Output the [x, y] coordinate of the center of the cell containing the given text.  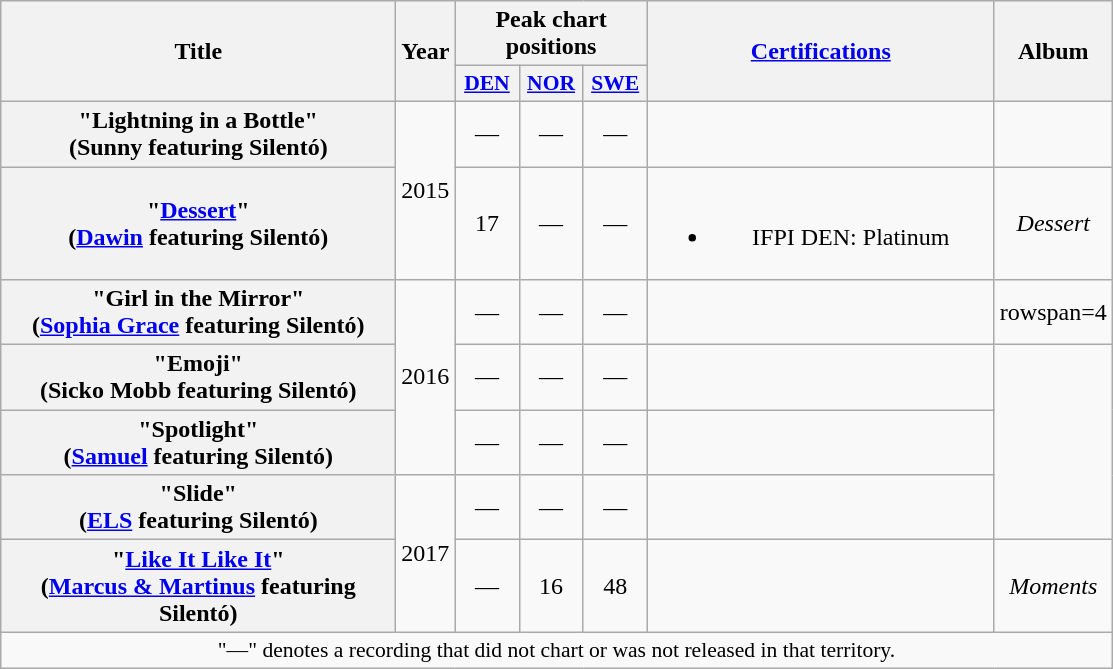
IFPI DEN: Platinum [820, 222]
Certifications [820, 52]
Moments [1053, 586]
2016 [426, 378]
"Slide"(ELS featuring Silentó) [198, 508]
Peak chart positions [551, 34]
Year [426, 52]
"Girl in the Mirror"(Sophia Grace featuring Silentó) [198, 312]
Album [1053, 52]
2015 [426, 190]
"Spotlight"(Samuel featuring Silentó) [198, 442]
rowspan=4 [1053, 312]
"Dessert" (Dawin featuring Silentó) [198, 222]
Title [198, 52]
SWE [615, 84]
"Emoji"(Sicko Mobb featuring Silentó) [198, 378]
NOR [551, 84]
2017 [426, 554]
48 [615, 586]
"Like It Like It"(Marcus & Martinus featuring Silentó) [198, 586]
"Lightning in a Bottle" (Sunny featuring Silentó) [198, 134]
Dessert [1053, 222]
DEN [487, 84]
"—" denotes a recording that did not chart or was not released in that territory. [556, 650]
17 [487, 222]
16 [551, 586]
